Provide the [x, y] coordinate of the cell's center where the given text is located.  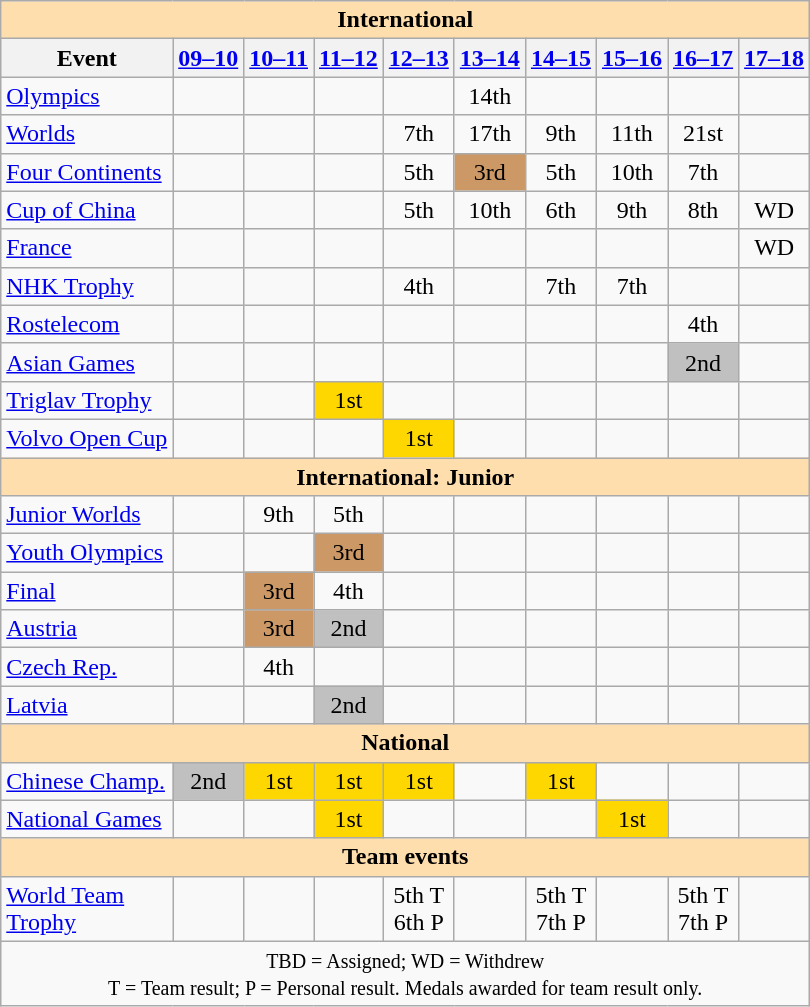
TBD = Assigned; WD = Withdrew T = Team result; P = Personal result. Medals awarded for team result only. [406, 974]
NHK Trophy [87, 286]
15–16 [632, 58]
Chinese Champ. [87, 781]
Worlds [87, 134]
Four Continents [87, 172]
6th [560, 210]
National [406, 743]
10–11 [279, 58]
17–18 [774, 58]
National Games [87, 819]
Volvo Open Cup [87, 438]
Final [87, 591]
International [406, 20]
International: Junior [406, 477]
8th [704, 210]
Youth Olympics [87, 553]
17th [490, 134]
14th [490, 96]
Austria [87, 629]
World TeamTrophy [87, 908]
Latvia [87, 705]
Triglav Trophy [87, 400]
21st [704, 134]
Junior Worlds [87, 515]
11–12 [349, 58]
Asian Games [87, 362]
09–10 [208, 58]
12–13 [418, 58]
France [87, 248]
11th [632, 134]
Czech Rep. [87, 667]
16–17 [704, 58]
Olympics [87, 96]
13–14 [490, 58]
Team events [406, 857]
5th T 6th P [418, 908]
Cup of China [87, 210]
Rostelecom [87, 324]
Event [87, 58]
14–15 [560, 58]
